Pinpoint the cell where the given text exists, returning its [x, y] midpoint coordinate. 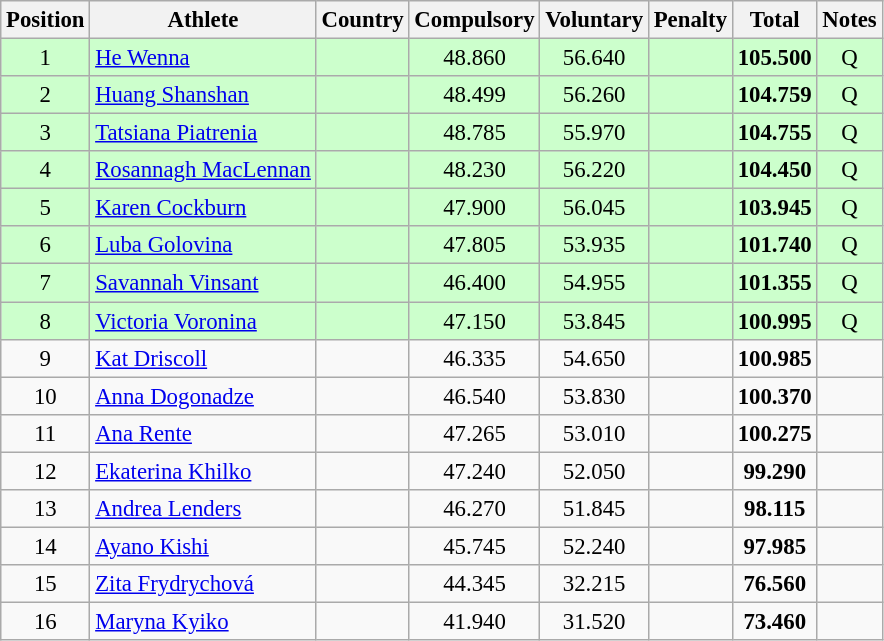
Country [362, 20]
12 [46, 471]
54.650 [594, 358]
Ana Rente [203, 433]
56.045 [594, 208]
46.335 [474, 358]
51.845 [594, 509]
56.260 [594, 95]
1 [46, 58]
45.745 [474, 546]
48.230 [474, 170]
2 [46, 95]
3 [46, 133]
Compulsory [474, 20]
53.830 [594, 396]
41.940 [474, 621]
Andrea Lenders [203, 509]
7 [46, 283]
103.945 [774, 208]
100.370 [774, 396]
46.540 [474, 396]
Tatsiana Piatrenia [203, 133]
47.150 [474, 321]
47.805 [474, 245]
100.275 [774, 433]
5 [46, 208]
104.450 [774, 170]
99.290 [774, 471]
14 [46, 546]
53.935 [594, 245]
Luba Golovina [203, 245]
Rosannagh MacLennan [203, 170]
44.345 [474, 584]
47.265 [474, 433]
32.215 [594, 584]
47.900 [474, 208]
8 [46, 321]
Anna Dogonadze [203, 396]
56.220 [594, 170]
Ayano Kishi [203, 546]
56.640 [594, 58]
Maryna Kyiko [203, 621]
9 [46, 358]
Victoria Voronina [203, 321]
101.355 [774, 283]
Total [774, 20]
55.970 [594, 133]
11 [46, 433]
104.759 [774, 95]
Penalty [690, 20]
105.500 [774, 58]
52.050 [594, 471]
48.499 [474, 95]
15 [46, 584]
100.995 [774, 321]
52.240 [594, 546]
Karen Cockburn [203, 208]
31.520 [594, 621]
Ekaterina Khilko [203, 471]
47.240 [474, 471]
53.845 [594, 321]
48.860 [474, 58]
76.560 [774, 584]
Athlete [203, 20]
10 [46, 396]
48.785 [474, 133]
104.755 [774, 133]
98.115 [774, 509]
Savannah Vinsant [203, 283]
54.955 [594, 283]
53.010 [594, 433]
Voluntary [594, 20]
Position [46, 20]
4 [46, 170]
97.985 [774, 546]
101.740 [774, 245]
46.400 [474, 283]
He Wenna [203, 58]
16 [46, 621]
Notes [850, 20]
Kat Driscoll [203, 358]
46.270 [474, 509]
73.460 [774, 621]
13 [46, 509]
100.985 [774, 358]
Huang Shanshan [203, 95]
Zita Frydrychová [203, 584]
6 [46, 245]
